Search for the cell housing the specified text and yield its [x, y] center coordinate. 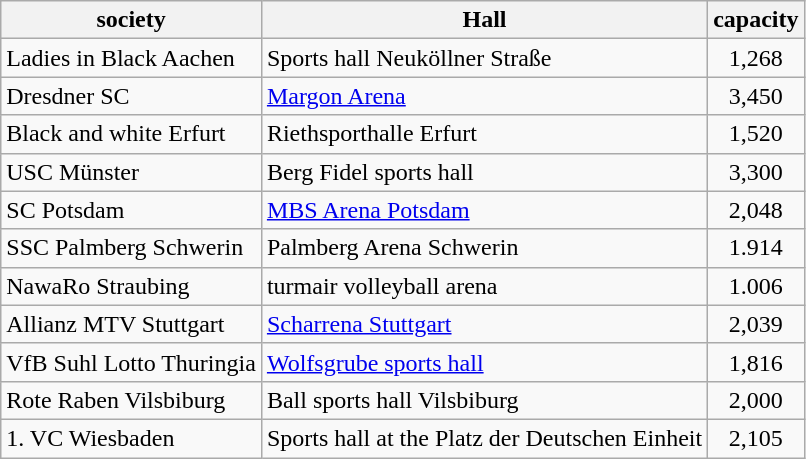
Palmberg Arena Schwerin [484, 248]
Dresdner SC [132, 96]
2,039 [756, 324]
MBS Arena Potsdam [484, 210]
1,268 [756, 58]
1.914 [756, 248]
USC Münster [132, 172]
capacity [756, 20]
Hall [484, 20]
Riethsporthalle Erfurt [484, 134]
Sports hall at the Platz der Deutschen Einheit [484, 438]
Rote Raben Vilsbiburg [132, 400]
1,520 [756, 134]
Berg Fidel sports hall [484, 172]
SC Potsdam [132, 210]
3,450 [756, 96]
2,048 [756, 210]
VfB Suhl Lotto Thuringia [132, 362]
Scharrena Stuttgart [484, 324]
society [132, 20]
1. VC Wiesbaden [132, 438]
Black and white Erfurt [132, 134]
2,105 [756, 438]
Allianz MTV Stuttgart [132, 324]
Margon Arena [484, 96]
Ladies in Black Aachen [132, 58]
2,000 [756, 400]
Sports hall Neuköllner Straße [484, 58]
turmair volleyball arena [484, 286]
1.006 [756, 286]
SSC Palmberg Schwerin [132, 248]
1,816 [756, 362]
Wolfsgrube sports hall [484, 362]
NawaRo Straubing [132, 286]
3,300 [756, 172]
Ball sports hall Vilsbiburg [484, 400]
